Extract the (X, Y) coordinate from the center of the cell holding the provided text.  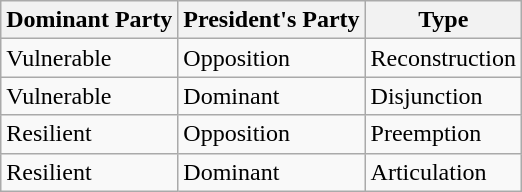
President's Party (272, 20)
Reconstruction (443, 58)
Preemption (443, 134)
Articulation (443, 172)
Dominant Party (90, 20)
Disjunction (443, 96)
Type (443, 20)
